Extract the [X, Y] coordinate from the center of the cell holding the provided text.  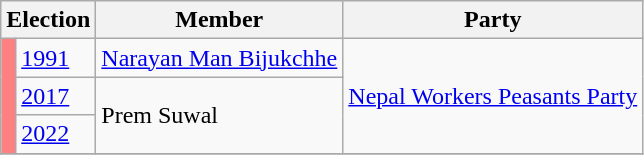
Narayan Man Bijukchhe [220, 58]
2022 [56, 134]
2017 [56, 96]
Nepal Workers Peasants Party [493, 96]
Election [48, 20]
Prem Suwal [220, 115]
Member [220, 20]
Party [493, 20]
1991 [56, 58]
